Extract the [x, y] coordinate from the center of the cell holding the provided text.  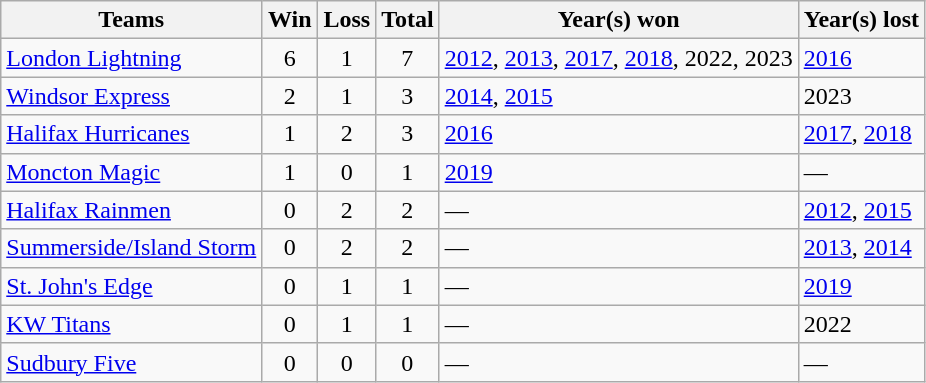
2013, 2014 [861, 248]
Teams [132, 20]
St. John's Edge [132, 286]
2012, 2015 [861, 210]
Halifax Hurricanes [132, 134]
2022 [861, 324]
Sudbury Five [132, 362]
2023 [861, 96]
Summerside/Island Storm [132, 248]
Year(s) lost [861, 20]
London Lightning [132, 58]
Moncton Magic [132, 172]
2012, 2013, 2017, 2018, 2022, 2023 [618, 58]
Total [408, 20]
Loss [347, 20]
Halifax Rainmen [132, 210]
7 [408, 58]
Year(s) won [618, 20]
6 [290, 58]
KW Titans [132, 324]
Windsor Express [132, 96]
2014, 2015 [618, 96]
2017, 2018 [861, 134]
Win [290, 20]
